Capture the cell that displays the provided text and extract its (x, y) central coordinate. 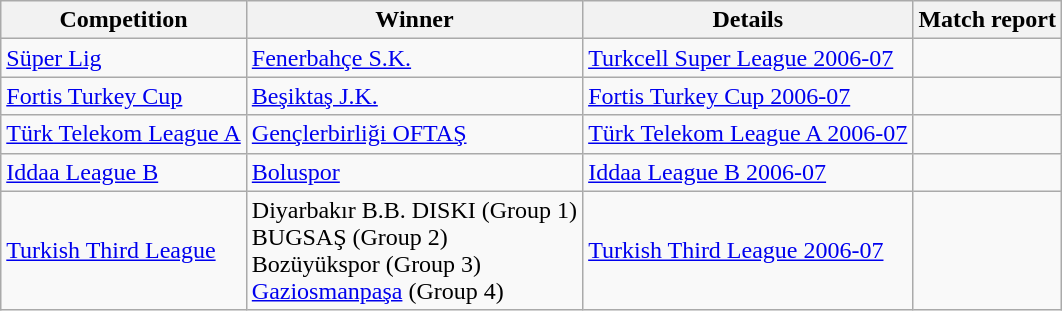
Süper Lig (124, 58)
Fenerbahçe S.K. (414, 58)
Diyarbakır B.B. DISKI (Group 1)BUGSAŞ (Group 2)Bozüyükspor (Group 3)Gaziosmanpaşa (Group 4) (414, 250)
Fortis Turkey Cup 2006-07 (748, 96)
Turkcell Super League 2006-07 (748, 58)
Iddaa League B (124, 172)
Turkish Third League (124, 250)
Iddaa League B 2006-07 (748, 172)
Türk Telekom League A (124, 134)
Winner (414, 20)
Competition (124, 20)
Match report (988, 20)
Details (748, 20)
Boluspor (414, 172)
Türk Telekom League A 2006-07 (748, 134)
Beşiktaş J.K. (414, 96)
Gençlerbirliği OFTAŞ (414, 134)
Fortis Turkey Cup (124, 96)
Turkish Third League 2006-07 (748, 250)
